Locate the cell with the specified text and output its (X, Y) center coordinate. 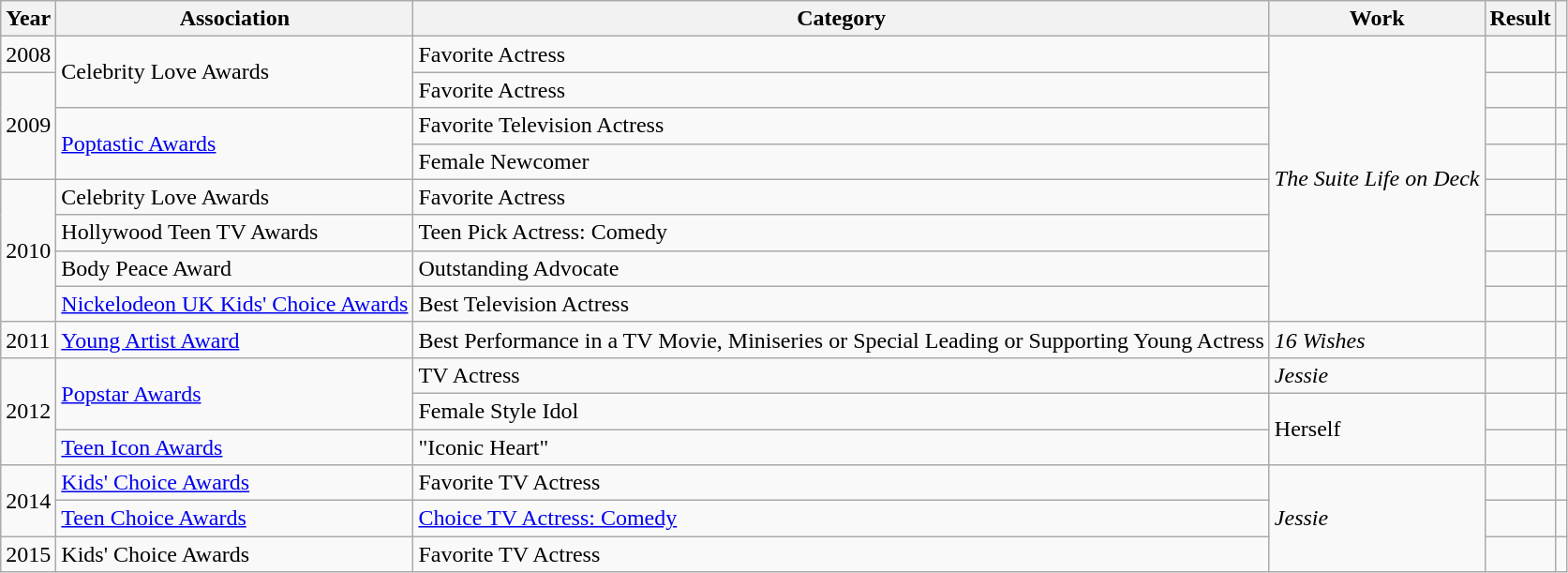
Hollywood Teen TV Awards (234, 233)
2011 (28, 339)
Female Newcomer (842, 161)
"Iconic Heart" (842, 447)
Result (1520, 19)
Category (842, 19)
2010 (28, 250)
Best Performance in a TV Movie, Miniseries or Special Leading or Supporting Young Actress (842, 339)
Best Television Actress (842, 304)
Favorite Television Actress (842, 126)
TV Actress (842, 375)
Body Peace Award (234, 268)
The Suite Life on Deck (1377, 179)
Teen Choice Awards (234, 519)
Herself (1377, 429)
Poptastic Awards (234, 143)
Nickelodeon UK Kids' Choice Awards (234, 304)
Teen Pick Actress: Comedy (842, 233)
Teen Icon Awards (234, 447)
Association (234, 19)
2008 (28, 54)
Popstar Awards (234, 393)
Choice TV Actress: Comedy (842, 519)
Young Artist Award (234, 339)
Year (28, 19)
Outstanding Advocate (842, 268)
Work (1377, 19)
Female Style Idol (842, 411)
2012 (28, 411)
2015 (28, 554)
2009 (28, 126)
16 Wishes (1377, 339)
2014 (28, 501)
